Pinpoint the cell where the given text exists, returning its [x, y] midpoint coordinate. 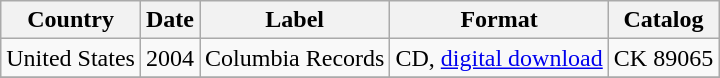
Country [71, 20]
Date [170, 20]
Format [499, 20]
CD, digital download [499, 58]
Label [295, 20]
2004 [170, 58]
United States [71, 58]
Columbia Records [295, 58]
CK 89065 [663, 58]
Catalog [663, 20]
